Capture the cell that displays the provided text and extract its (X, Y) central coordinate. 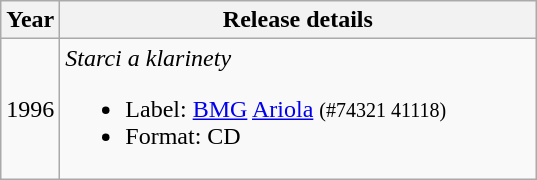
Release details (298, 20)
1996 (30, 109)
Year (30, 20)
Starci a klarinetyLabel: BMG Ariola (#74321 41118)Format: CD (298, 109)
